Pinpoint the cell where the given text exists, returning its [x, y] midpoint coordinate. 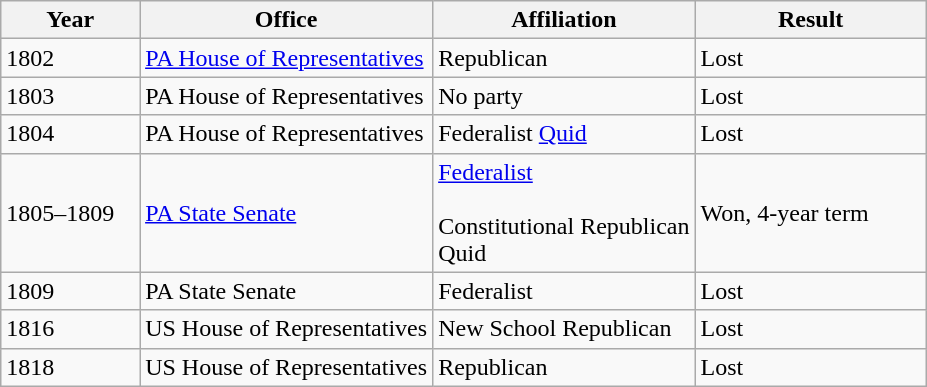
1805–1809 [70, 212]
1803 [70, 96]
Office [286, 20]
1816 [70, 329]
Affiliation [564, 20]
1809 [70, 291]
Federalist Quid [564, 134]
New School Republican [564, 329]
No party [564, 96]
FederalistConstitutional Republican Quid [564, 212]
Won, 4-year term [810, 212]
1818 [70, 367]
Federalist [564, 291]
1804 [70, 134]
1802 [70, 58]
Result [810, 20]
Year [70, 20]
